Return the (X, Y) coordinate for the center point of the cell that contains the specified text.  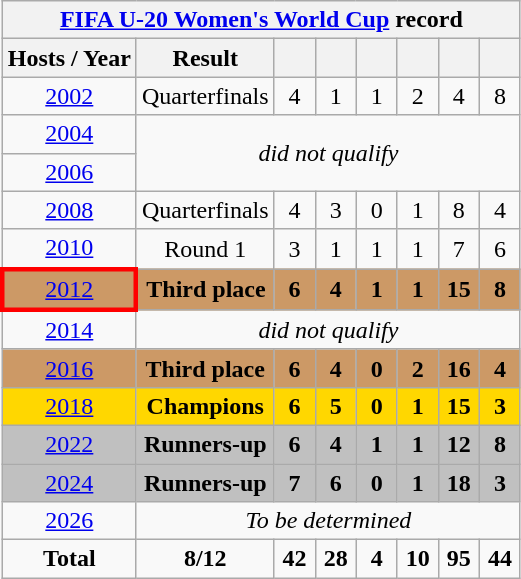
12 (458, 444)
2010 (69, 249)
2022 (69, 444)
2014 (69, 330)
Result (205, 58)
2018 (69, 406)
2024 (69, 483)
44 (500, 559)
2026 (69, 521)
42 (294, 559)
2006 (69, 172)
Hosts / Year (69, 58)
To be determined (328, 521)
Total (69, 559)
16 (458, 368)
8/12 (205, 559)
10 (418, 559)
2012 (69, 290)
2004 (69, 134)
Round 1 (205, 249)
18 (458, 483)
28 (336, 559)
2016 (69, 368)
95 (458, 559)
Champions (205, 406)
2008 (69, 210)
2002 (69, 96)
5 (336, 406)
FIFA U-20 Women's World Cup record (261, 20)
